Identify which cell holds the provided text, then report its [x, y] central coordinate. 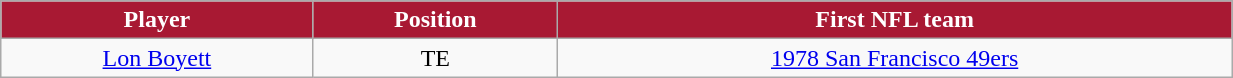
TE [436, 58]
1978 San Francisco 49ers [895, 58]
Position [436, 20]
Lon Boyett [157, 58]
Player [157, 20]
First NFL team [895, 20]
